Pinpoint the cell where the given text exists, returning its (X, Y) midpoint coordinate. 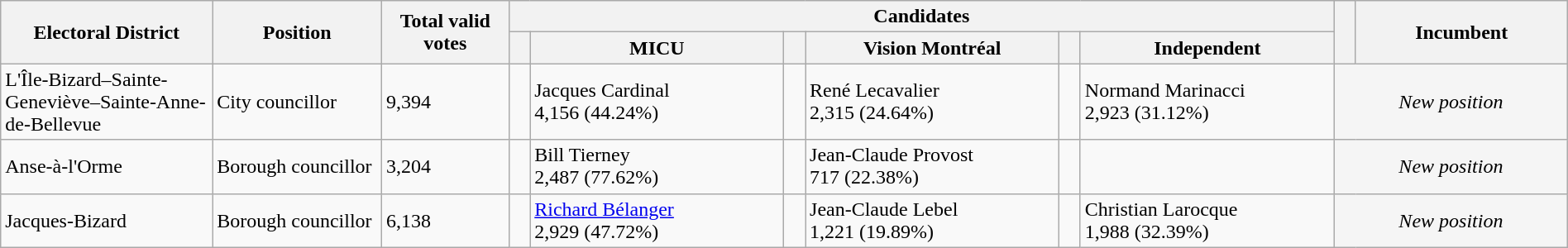
Normand Marinacci2,923 (31.12%) (1207, 102)
Christian Larocque1,988 (32.39%) (1207, 220)
Electoral District (107, 32)
Jean-Claude Lebel1,221 (19.89%) (933, 220)
Independent (1207, 48)
Jean-Claude Provost717 (22.38%) (933, 167)
Vision Montréal (933, 48)
Position (298, 32)
9,394 (446, 102)
3,204 (446, 167)
L'Île-Bizard–Sainte-Geneviève–Sainte-Anne-de-Bellevue (107, 102)
Bill Tierney2,487 (77.62%) (657, 167)
Total valid votes (446, 32)
Richard Bélanger2,929 (47.72%) (657, 220)
Jacques-Bizard (107, 220)
Incumbent (1461, 32)
Jacques Cardinal4,156 (44.24%) (657, 102)
City councillor (298, 102)
Candidates (921, 17)
Anse-à-l'Orme (107, 167)
MICU (657, 48)
René Lecavalier2,315 (24.64%) (933, 102)
6,138 (446, 220)
